Detect which cell encompasses the target text, then output its (x, y) center coordinate. 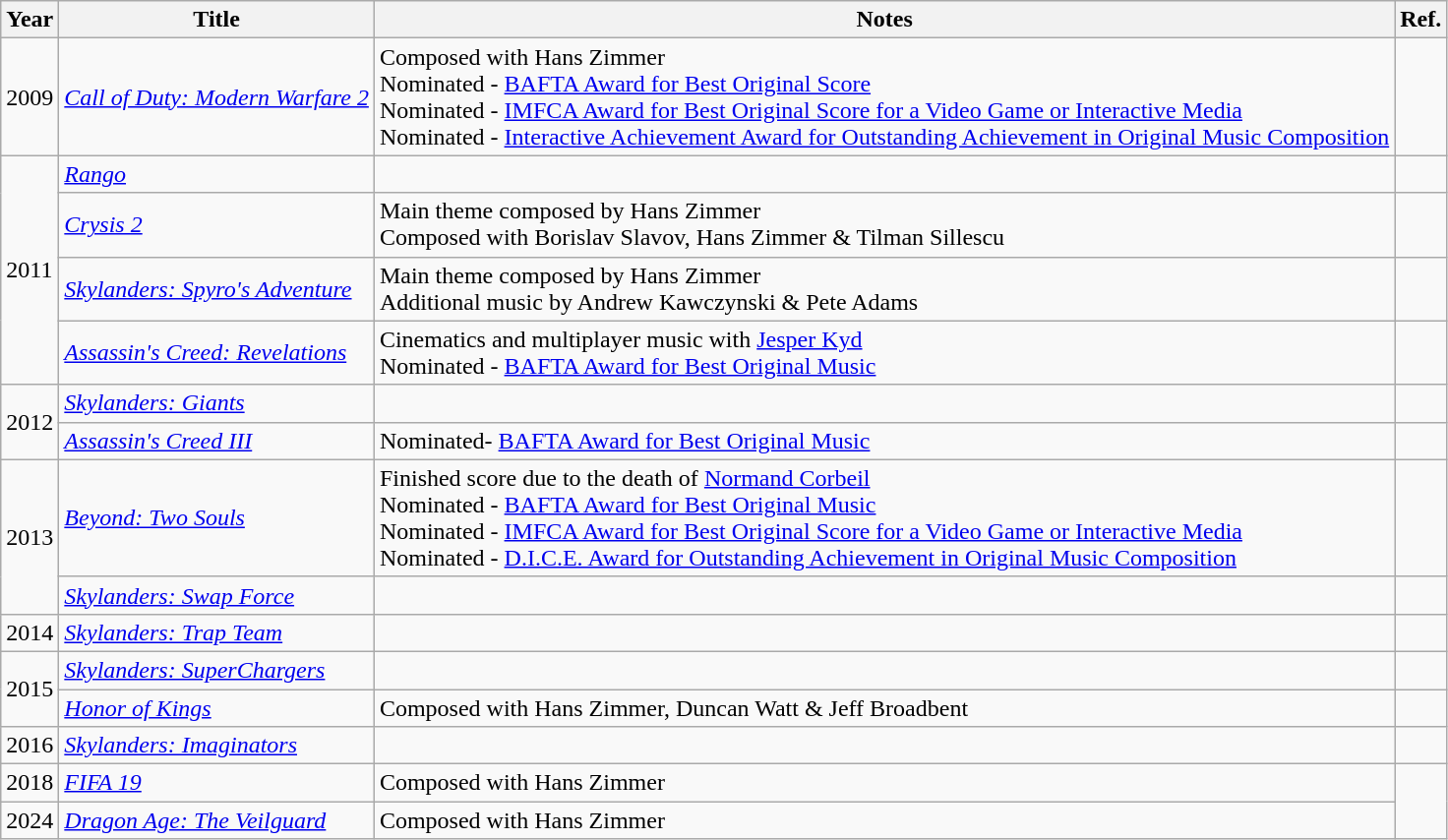
2015 (30, 689)
Honor of Kings (216, 707)
Rango (216, 174)
2009 (30, 96)
2016 (30, 746)
2018 (30, 783)
Notes (883, 20)
Dragon Age: The Veilguard (216, 820)
Skylanders: Giants (216, 403)
2014 (30, 632)
Main theme composed by Hans ZimmerComposed with Borislav Slavov, Hans Zimmer & Tilman Sillescu (883, 224)
Skylanders: Swap Force (216, 595)
Year (30, 20)
Composed with Hans Zimmer, Duncan Watt & Jeff Broadbent (883, 707)
Title (216, 20)
2024 (30, 820)
Cinematics and multiplayer music with Jesper KydNominated - BAFTA Award for Best Original Music (883, 352)
Skylanders: Trap Team (216, 632)
FIFA 19 (216, 783)
Beyond: Two Souls (216, 517)
Assassin's Creed III (216, 441)
Skylanders: Spyro's Adventure (216, 289)
2012 (30, 422)
Skylanders: SuperChargers (216, 670)
2013 (30, 537)
Crysis 2 (216, 224)
2011 (30, 270)
Skylanders: Imaginators (216, 746)
Main theme composed by Hans ZimmerAdditional music by Andrew Kawczynski & Pete Adams (883, 289)
Nominated- BAFTA Award for Best Original Music (883, 441)
Ref. (1420, 20)
Assassin's Creed: Revelations (216, 352)
Call of Duty: Modern Warfare 2 (216, 96)
